Detect which cell encompasses the target text, then output its (X, Y) center coordinate. 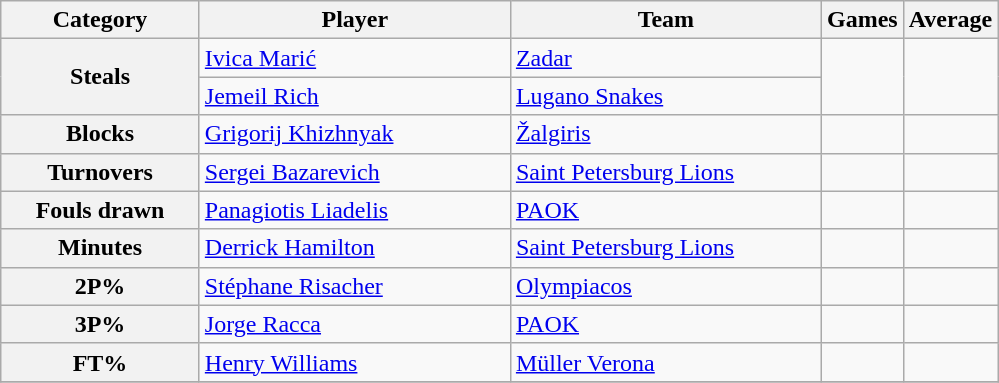
Ivica Marić (354, 58)
Average (950, 20)
Jemeil Rich (354, 96)
Grigorij Khizhnyak (354, 134)
FT% (100, 362)
Fouls drawn (100, 210)
Team (666, 20)
Category (100, 20)
Sergei Bazarevich (354, 172)
Panagiotis Liadelis (354, 210)
Jorge Racca (354, 324)
Henry Williams (354, 362)
2P% (100, 286)
Blocks (100, 134)
Player (354, 20)
3P% (100, 324)
Stéphane Risacher (354, 286)
Žalgiris (666, 134)
Turnovers (100, 172)
Steals (100, 77)
Derrick Hamilton (354, 248)
Games (862, 20)
Müller Verona (666, 362)
Zadar (666, 58)
Olympiacos (666, 286)
Minutes (100, 248)
Lugano Snakes (666, 96)
